Scan for the cell matching the given text and deliver its (X, Y) coordinate at center. 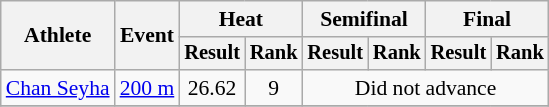
Athlete (58, 36)
Semifinal (364, 19)
26.62 (212, 88)
Event (148, 36)
9 (274, 88)
Chan Seyha (58, 88)
Did not advance (425, 88)
Final (488, 19)
Heat (240, 19)
200 m (148, 88)
